Search for the cell housing the specified text and yield its (x, y) center coordinate. 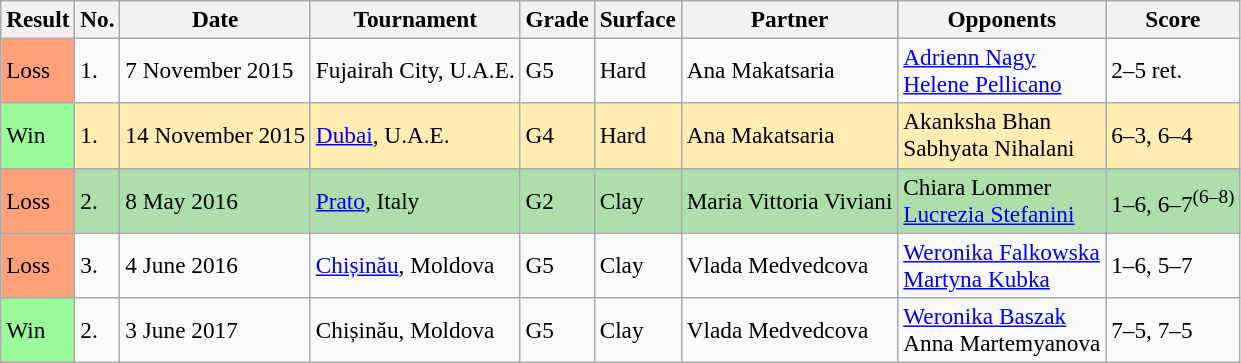
Fujairah City, U.A.E. (415, 70)
1–6, 5–7 (1173, 264)
Weronika Baszak Anna Martemyanova (1002, 330)
1–6, 6–7(6–8) (1173, 200)
Dubai, U.A.E. (415, 136)
No. (98, 19)
Chiara Lommer Lucrezia Stefanini (1002, 200)
3. (98, 264)
Result (38, 19)
8 May 2016 (215, 200)
7–5, 7–5 (1173, 330)
3 June 2017 (215, 330)
6–3, 6–4 (1173, 136)
4 June 2016 (215, 264)
Akanksha Bhan Sabhyata Nihalani (1002, 136)
Weronika Falkowska Martyna Kubka (1002, 264)
7 November 2015 (215, 70)
Prato, Italy (415, 200)
G4 (557, 136)
Score (1173, 19)
2–5 ret. (1173, 70)
Opponents (1002, 19)
Grade (557, 19)
14 November 2015 (215, 136)
Tournament (415, 19)
Date (215, 19)
Surface (638, 19)
Adrienn Nagy Helene Pellicano (1002, 70)
Maria Vittoria Viviani (790, 200)
G2 (557, 200)
Partner (790, 19)
